Output the (X, Y) coordinate of the center of the cell containing the given text.  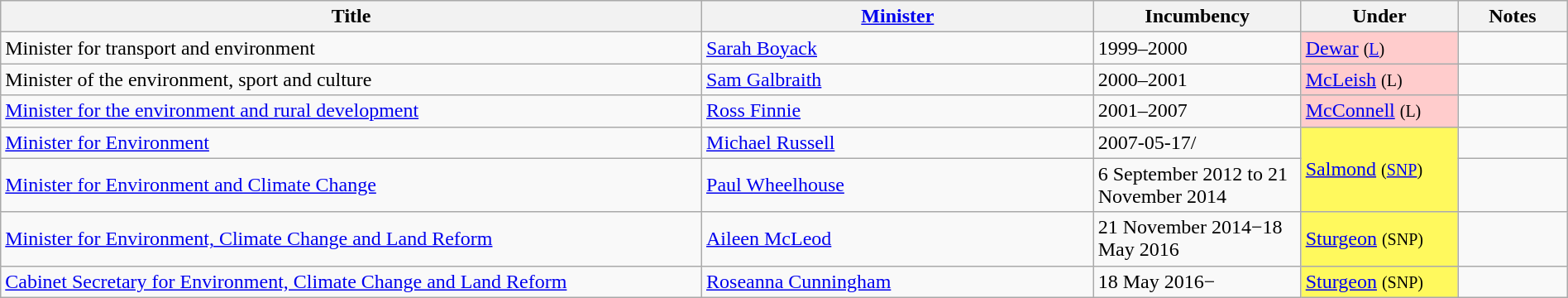
2000–2001 (1198, 79)
McConnell (L) (1379, 111)
Minister of the environment, sport and culture (351, 79)
Notes (1513, 17)
Dewar (L) (1379, 48)
McLeish (L) (1379, 79)
Title (351, 17)
Sarah Boyack (898, 48)
Michael Russell (898, 142)
Minister (898, 17)
2007-05-17/ (1198, 142)
Minister for transport and environment (351, 48)
Under (1379, 17)
Sam Galbraith (898, 79)
Cabinet Secretary for Environment, Climate Change and Land Reform (351, 281)
Minister for Environment and Climate Change (351, 185)
Incumbency (1198, 17)
21 November 2014−18 May 2016 (1198, 238)
6 September 2012 to 21 November 2014 (1198, 185)
Salmond (SNP) (1379, 169)
Paul Wheelhouse (898, 185)
1999–2000 (1198, 48)
Aileen McLeod (898, 238)
Minister for the environment and rural development (351, 111)
Minister for Environment (351, 142)
18 May 2016− (1198, 281)
2001–2007 (1198, 111)
Ross Finnie (898, 111)
Minister for Environment, Climate Change and Land Reform (351, 238)
Roseanna Cunningham (898, 281)
